Return the (x, y) coordinate for the center point of the cell that contains the specified text.  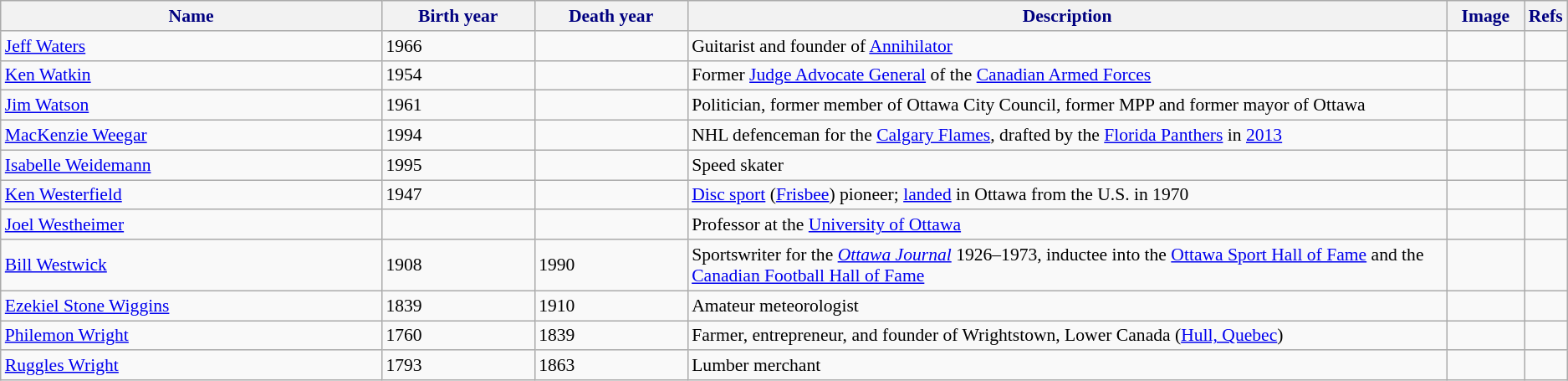
Speed skater (1067, 165)
Ruggles Wright (192, 366)
1954 (458, 75)
Disc sport (Frisbee) pioneer; landed in Ottawa from the U.S. in 1970 (1067, 195)
1863 (610, 366)
1760 (458, 336)
1995 (458, 165)
Ezekiel Stone Wiggins (192, 306)
Bill Westwick (192, 265)
MacKenzie Weegar (192, 136)
Jeff Waters (192, 46)
1947 (458, 195)
Philemon Wright (192, 336)
Description (1067, 16)
1994 (458, 136)
Death year (610, 16)
Ken Westerfield (192, 195)
Professor at the University of Ottawa (1067, 225)
Isabelle Weidemann (192, 165)
Jim Watson (192, 106)
Farmer, entrepreneur, and founder of Wrightstown, Lower Canada (Hull, Quebec) (1067, 336)
Name (192, 16)
Sportswriter for the Ottawa Journal 1926–1973, inductee into the Ottawa Sport Hall of Fame and the Canadian Football Hall of Fame (1067, 265)
NHL defenceman for the Calgary Flames, drafted by the Florida Panthers in 2013 (1067, 136)
1966 (458, 46)
Amateur meteorologist (1067, 306)
1793 (458, 366)
Birth year (458, 16)
Ken Watkin (192, 75)
Lumber merchant (1067, 366)
1961 (458, 106)
Former Judge Advocate General of the Canadian Armed Forces (1067, 75)
1990 (610, 265)
1908 (458, 265)
Joel Westheimer (192, 225)
Guitarist and founder of Annihilator (1067, 46)
Refs (1545, 16)
1910 (610, 306)
Image (1485, 16)
Politician, former member of Ottawa City Council, former MPP and former mayor of Ottawa (1067, 106)
